Capture the cell that displays the provided text and extract its (X, Y) central coordinate. 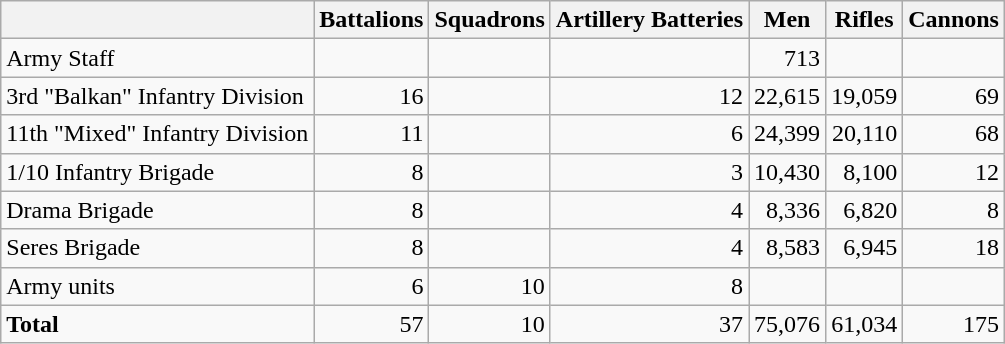
8,336 (788, 210)
Drama Brigade (158, 210)
Seres Brigade (158, 248)
3 (649, 172)
Artillery Batteries (649, 20)
175 (954, 324)
1/10 Infantry Brigade (158, 172)
37 (649, 324)
24,399 (788, 134)
69 (954, 96)
3rd "Balkan" Infantry Division (158, 96)
11th "Mixed" Infantry Division (158, 134)
Army units (158, 286)
68 (954, 134)
Cannons (954, 20)
Army Staff (158, 58)
61,034 (864, 324)
57 (372, 324)
8,583 (788, 248)
Total (158, 324)
10,430 (788, 172)
6,820 (864, 210)
Battalions (372, 20)
18 (954, 248)
16 (372, 96)
11 (372, 134)
6,945 (864, 248)
Men (788, 20)
Rifles (864, 20)
8,100 (864, 172)
75,076 (788, 324)
Squadrons (490, 20)
19,059 (864, 96)
20,110 (864, 134)
713 (788, 58)
22,615 (788, 96)
